Output the [X, Y] coordinate of the center of the cell containing the given text.  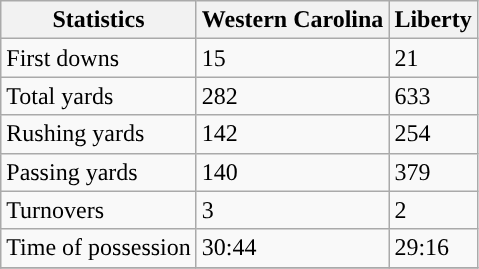
21 [433, 58]
3 [292, 210]
29:16 [433, 248]
Passing yards [99, 172]
2 [433, 210]
First downs [99, 58]
30:44 [292, 248]
142 [292, 134]
254 [433, 134]
Rushing yards [99, 134]
140 [292, 172]
Time of possession [99, 248]
Liberty [433, 20]
Turnovers [99, 210]
379 [433, 172]
15 [292, 58]
633 [433, 96]
Total yards [99, 96]
Western Carolina [292, 20]
Statistics [99, 20]
282 [292, 96]
